Capture the cell that displays the provided text and extract its [X, Y] central coordinate. 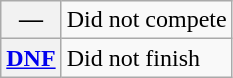
Did not finish [146, 58]
Did not compete [146, 20]
DNF [31, 58]
— [31, 20]
